From the cell containing the given text, extract its center point as [x, y] coordinate. 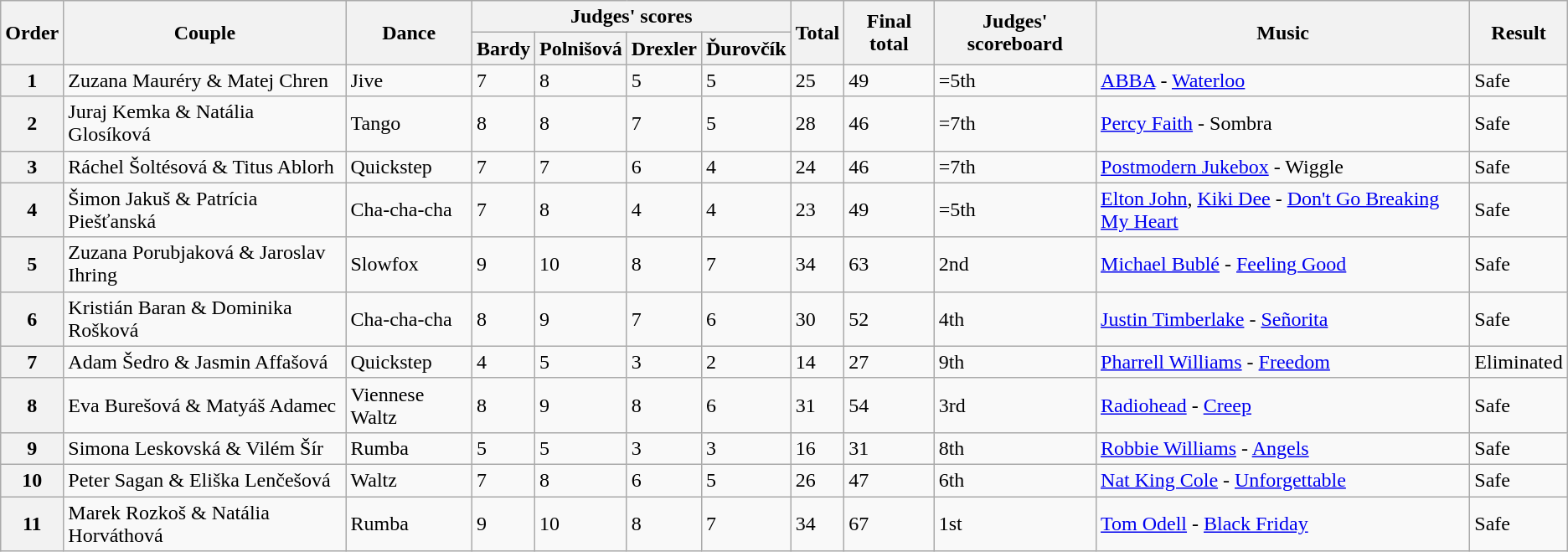
28 [818, 124]
Polnišová [580, 49]
54 [890, 405]
Elton John, Kiki Dee - Don't Go Breaking My Heart [1283, 209]
Tom Odell - Black Friday [1283, 523]
Dance [409, 33]
Judges' scores [632, 17]
47 [890, 480]
Drexler [663, 49]
Viennese Waltz [409, 405]
Ráchel Šoltésová & Titus Ablorh [204, 167]
Simona Leskovská & Vilém Šír [204, 448]
63 [890, 265]
ABBA - Waterloo [1283, 80]
Šimon Jakuš & Patrícia Piešťanská [204, 209]
Final total [890, 33]
6th [1015, 480]
Pharrell Williams - Freedom [1283, 362]
Adam Šedro & Jasmin Affašová [204, 362]
25 [818, 80]
Robbie Williams - Angels [1283, 448]
Percy Faith - Sombra [1283, 124]
1st [1015, 523]
8th [1015, 448]
Marek Rozkoš & Natália Horváthová [204, 523]
Result [1519, 33]
Michael Bublé - Feeling Good [1283, 265]
Bardy [503, 49]
9th [1015, 362]
26 [818, 480]
Peter Sagan & Eliška Lenčešová [204, 480]
Music [1283, 33]
30 [818, 318]
Eliminated [1519, 362]
23 [818, 209]
24 [818, 167]
14 [818, 362]
4th [1015, 318]
Slowfox [409, 265]
Justin Timberlake - Señorita [1283, 318]
Ďurovčík [745, 49]
Tango [409, 124]
Postmodern Jukebox - Wiggle [1283, 167]
2nd [1015, 265]
Juraj Kemka & Natália Glosíková [204, 124]
67 [890, 523]
Total [818, 33]
Order [32, 33]
Zuzana Porubjaková & Jaroslav Ihring [204, 265]
Judges' scoreboard [1015, 33]
11 [32, 523]
Eva Burešová & Matyáš Adamec [204, 405]
27 [890, 362]
Radiohead - Creep [1283, 405]
1 [32, 80]
Zuzana Mauréry & Matej Chren [204, 80]
16 [818, 448]
3rd [1015, 405]
Nat King Cole - Unforgettable [1283, 480]
52 [890, 318]
Couple [204, 33]
Waltz [409, 480]
Jive [409, 80]
Kristián Baran & Dominika Rošková [204, 318]
